Scan for the cell matching the given text and deliver its (X, Y) coordinate at center. 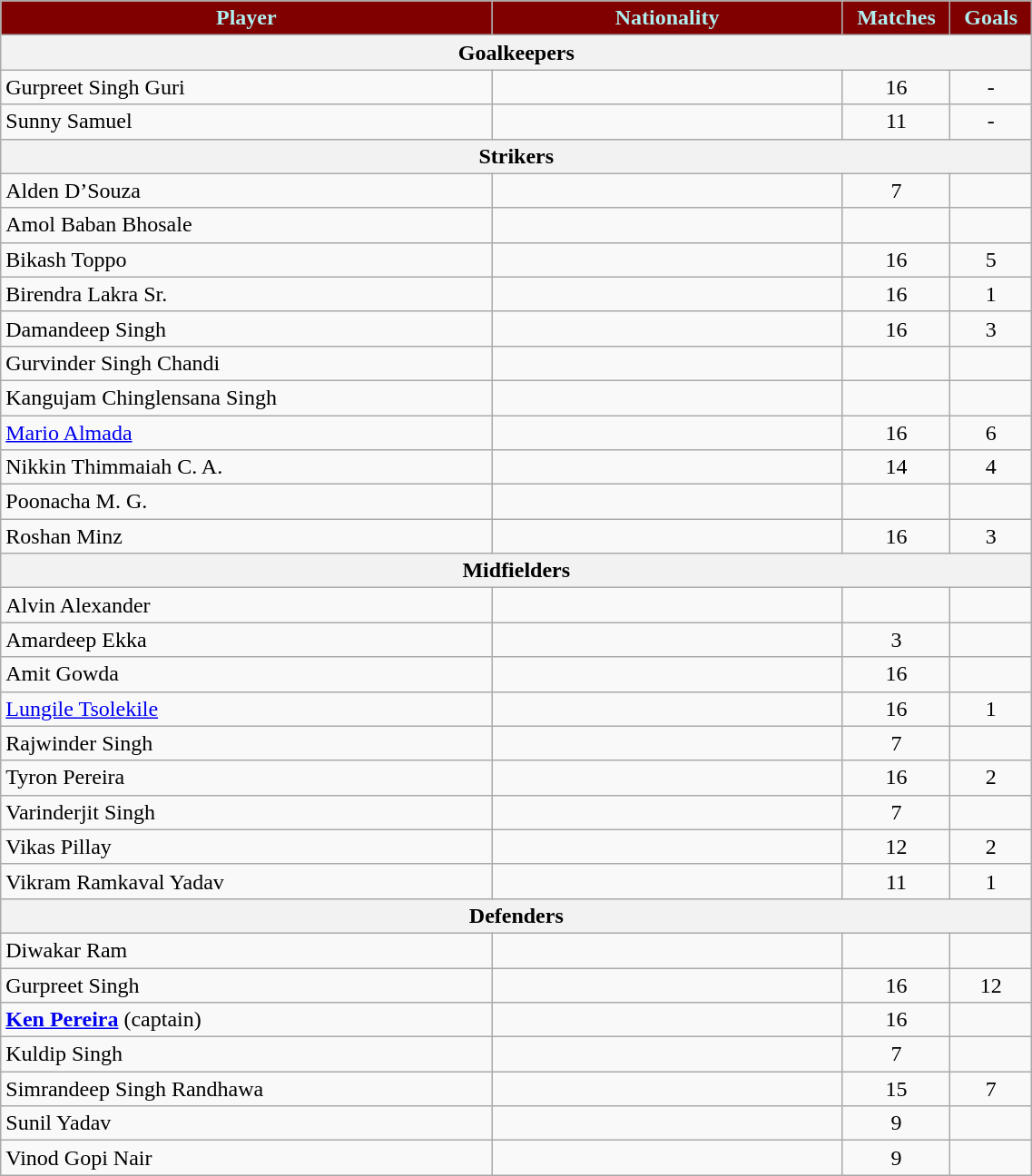
Gurpreet Singh (247, 985)
Amardeep Ekka (247, 640)
Sunny Samuel (247, 122)
Birendra Lakra Sr. (247, 294)
Vikas Pillay (247, 847)
Rajwinder Singh (247, 743)
Varinderjit Singh (247, 812)
Vinod Gopi Nair (247, 1158)
Lungile Tsolekile (247, 709)
Ken Pereira (captain) (247, 1020)
Nikkin Thimmaiah C. A. (247, 467)
Goals (991, 18)
Tyron Pereira (247, 778)
Matches (896, 18)
Kangujam Chinglensana Singh (247, 397)
Nationality (668, 18)
Sunil Yadav (247, 1123)
Midfielders (516, 571)
Alvin Alexander (247, 605)
Damandeep Singh (247, 328)
Strikers (516, 156)
15 (896, 1089)
Alden D’Souza (247, 191)
Gurvinder Singh Chandi (247, 363)
Amol Baban Bhosale (247, 225)
6 (991, 433)
Player (247, 18)
Vikram Ramkaval Yadav (247, 881)
Kuldip Singh (247, 1054)
Roshan Minz (247, 536)
4 (991, 467)
14 (896, 467)
Simrandeep Singh Randhawa (247, 1089)
Bikash Toppo (247, 260)
Amit Gowda (247, 674)
Defenders (516, 916)
Diwakar Ram (247, 950)
5 (991, 260)
Goalkeepers (516, 53)
Gurpreet Singh Guri (247, 87)
Mario Almada (247, 433)
Poonacha M. G. (247, 502)
